Scan for the cell matching the given text and deliver its (X, Y) coordinate at center. 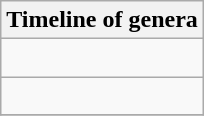
Timeline of genera (102, 20)
